Capture the cell that displays the provided text and extract its [x, y] central coordinate. 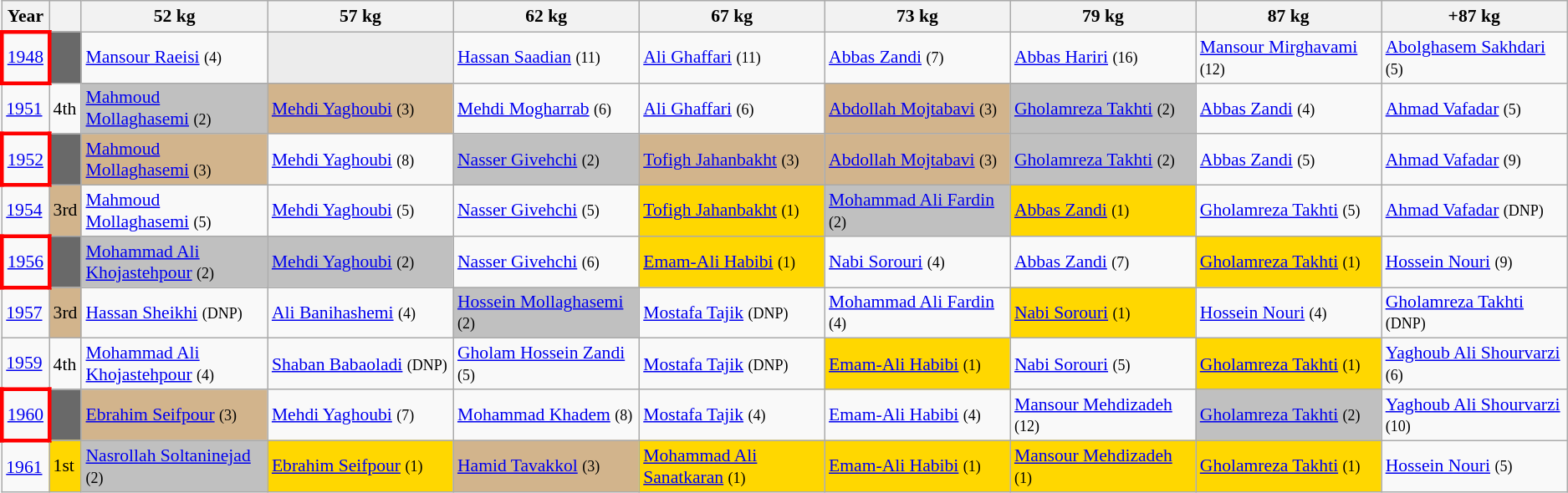
Mohammad Ali Sanatkaran (1) [732, 466]
62 kg [546, 17]
Hassan Sheikhi (DNP) [174, 313]
Mehdi Yaghoubi (8) [360, 160]
Ahmad Vafadar (5) [1474, 109]
Nasser Givehchi (6) [546, 262]
1961 [25, 466]
Mehdi Yaghoubi (2) [360, 262]
Ali Banihashemi (4) [360, 313]
Mansour Raeisi (4) [174, 57]
Hossein Nouri (5) [1474, 466]
Hossein Nouri (4) [1289, 313]
Gholamreza Takhti (5) [1289, 211]
Mohammad Ali Khojastehpour (4) [174, 364]
1959 [25, 364]
Abbas Zandi (5) [1289, 160]
Hossein Mollaghasemi (2) [546, 313]
Nabi Sorouri (5) [1103, 364]
Nasser Givehchi (5) [546, 211]
Mohammad Khadem (8) [546, 414]
1948 [25, 57]
57 kg [360, 17]
Shaban Babaoladi (DNP) [360, 364]
Mahmoud Mollaghasemi (5) [174, 211]
Mansour Mehdizadeh (1) [1103, 466]
Nasrollah Soltaninejad (2) [174, 466]
Nasser Givehchi (2) [546, 160]
67 kg [732, 17]
1951 [25, 109]
Ali Ghaffari (6) [732, 109]
1960 [25, 414]
Gholamreza Takhti (DNP) [1474, 313]
Mansour Mehdizadeh (12) [1103, 414]
Abbas Zandi (1) [1103, 211]
1957 [25, 313]
Mostafa Tajik (4) [732, 414]
Yaghoub Ali Shourvarzi (10) [1474, 414]
Ahmad Vafadar (9) [1474, 160]
Yaghoub Ali Shourvarzi (6) [1474, 364]
Mehdi Mogharrab (6) [546, 109]
Nabi Sorouri (4) [917, 262]
1952 [25, 160]
Hassan Saadian (11) [546, 57]
Mehdi Yaghoubi (3) [360, 109]
Mehdi Yaghoubi (7) [360, 414]
Abbas Hariri (16) [1103, 57]
Tofigh Jahanbakht (3) [732, 160]
87 kg [1289, 17]
1956 [25, 262]
Abbas Zandi (4) [1289, 109]
79 kg [1103, 17]
Mansour Mirghavami (12) [1289, 57]
1954 [25, 211]
Emam-Ali Habibi (4) [917, 414]
Nabi Sorouri (1) [1103, 313]
Ebrahim Seifpour (1) [360, 466]
+87 kg [1474, 17]
Tofigh Jahanbakht (1) [732, 211]
Hossein Nouri (9) [1474, 262]
Gholam Hossein Zandi (5) [546, 364]
Abolghasem Sakhdari (5) [1474, 57]
Mohammad Ali Fardin (2) [917, 211]
Ebrahim Seifpour (3) [174, 414]
1st [65, 466]
Mehdi Yaghoubi (5) [360, 211]
Year [25, 17]
73 kg [917, 17]
Hamid Tavakkol (3) [546, 466]
Mohammad Ali Khojastehpour (2) [174, 262]
Mahmoud Mollaghasemi (3) [174, 160]
52 kg [174, 17]
Ali Ghaffari (11) [732, 57]
Mohammad Ali Fardin (4) [917, 313]
Ahmad Vafadar (DNP) [1474, 211]
Mahmoud Mollaghasemi (2) [174, 109]
